Detect which cell encompasses the target text, then output its (x, y) center coordinate. 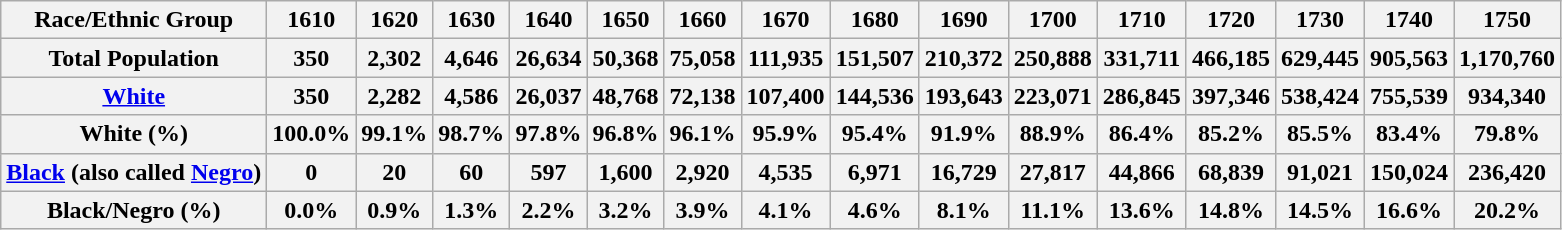
1690 (964, 20)
100.0% (312, 134)
95.4% (874, 134)
1,600 (626, 172)
60 (472, 172)
91,021 (1320, 172)
16,729 (964, 172)
210,372 (964, 58)
236,420 (1508, 172)
3.2% (626, 210)
1670 (786, 20)
150,024 (1410, 172)
0 (312, 172)
4.1% (786, 210)
2,282 (394, 96)
4,586 (472, 96)
2.2% (548, 210)
1630 (472, 20)
48,768 (626, 96)
86.4% (1142, 134)
193,643 (964, 96)
3.9% (702, 210)
88.9% (1052, 134)
95.9% (786, 134)
Black/Negro (%) (134, 210)
14.5% (1320, 210)
0.9% (394, 210)
83.4% (1410, 134)
85.5% (1320, 134)
4,535 (786, 172)
538,424 (1320, 96)
1730 (1320, 20)
91.9% (964, 134)
85.2% (1230, 134)
1680 (874, 20)
1700 (1052, 20)
755,539 (1410, 96)
75,058 (702, 58)
4,646 (472, 58)
14.8% (1230, 210)
1640 (548, 20)
1720 (1230, 20)
1710 (1142, 20)
144,536 (874, 96)
2,920 (702, 172)
98.7% (472, 134)
Race/Ethnic Group (134, 20)
6,971 (874, 172)
Total Population (134, 58)
99.1% (394, 134)
50,368 (626, 58)
79.8% (1508, 134)
1610 (312, 20)
20 (394, 172)
0.0% (312, 210)
1620 (394, 20)
26,634 (548, 58)
934,340 (1508, 96)
466,185 (1230, 58)
13.6% (1142, 210)
1.3% (472, 210)
8.1% (964, 210)
151,507 (874, 58)
1740 (1410, 20)
629,445 (1320, 58)
2,302 (394, 58)
20.2% (1508, 210)
4.6% (874, 210)
1650 (626, 20)
397,346 (1230, 96)
96.1% (702, 134)
286,845 (1142, 96)
44,866 (1142, 172)
1660 (702, 20)
96.8% (626, 134)
Black (also called Negro) (134, 172)
97.8% (548, 134)
72,138 (702, 96)
White (134, 96)
16.6% (1410, 210)
27,817 (1052, 172)
107,400 (786, 96)
905,563 (1410, 58)
331,711 (1142, 58)
11.1% (1052, 210)
White (%) (134, 134)
597 (548, 172)
1750 (1508, 20)
223,071 (1052, 96)
111,935 (786, 58)
26,037 (548, 96)
68,839 (1230, 172)
250,888 (1052, 58)
1,170,760 (1508, 58)
